Locate the cell with the specified text and output its [x, y] center coordinate. 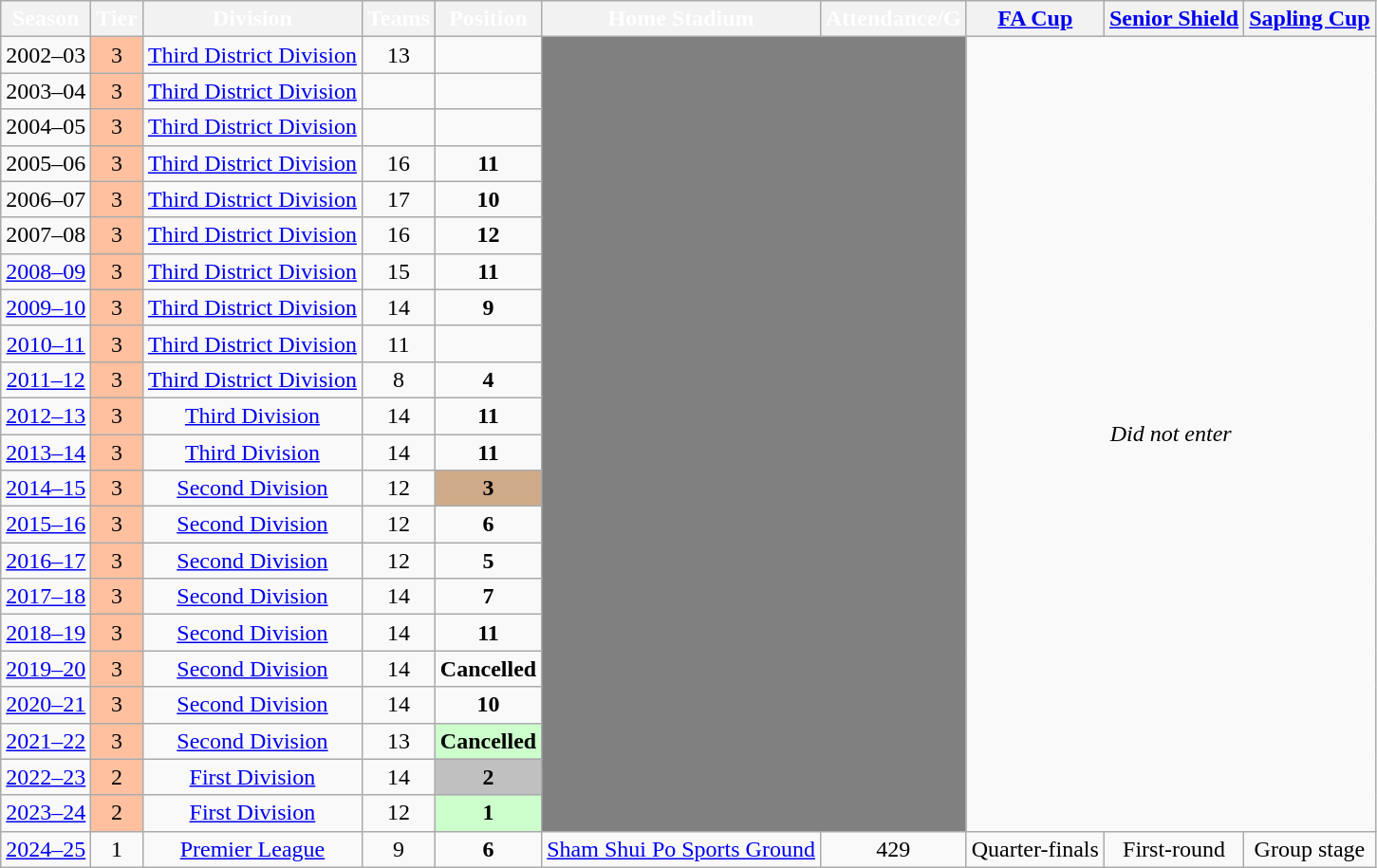
2021–22 [46, 741]
2020–21 [46, 705]
8 [399, 379]
429 [893, 849]
Quarter-finals [1034, 849]
Sham Shui Po Sports Ground [681, 849]
2013–14 [46, 452]
2022–23 [46, 777]
FA Cup [1034, 19]
2002–03 [46, 55]
Division [252, 19]
2004–05 [46, 127]
15 [399, 271]
2023–24 [46, 813]
Season [46, 19]
2018–19 [46, 633]
Senior Shield [1173, 19]
Attendance/G [893, 19]
First-round [1173, 849]
5 [488, 561]
17 [399, 199]
2017–18 [46, 597]
2005–06 [46, 163]
Did not enter [1171, 434]
Position [488, 19]
Home Stadium [681, 19]
2019–20 [46, 669]
2011–12 [46, 379]
2014–15 [46, 489]
Group stage [1310, 849]
2015–16 [46, 525]
2016–17 [46, 561]
2007–08 [46, 235]
2009–10 [46, 307]
4 [488, 379]
Sapling Cup [1310, 19]
2008–09 [46, 271]
2010–11 [46, 343]
Teams [399, 19]
Premier League [252, 849]
2012–13 [46, 416]
Tier [118, 19]
2024–25 [46, 849]
2006–07 [46, 199]
2003–04 [46, 91]
7 [488, 597]
